Locate the cell with the specified text and output its (X, Y) center coordinate. 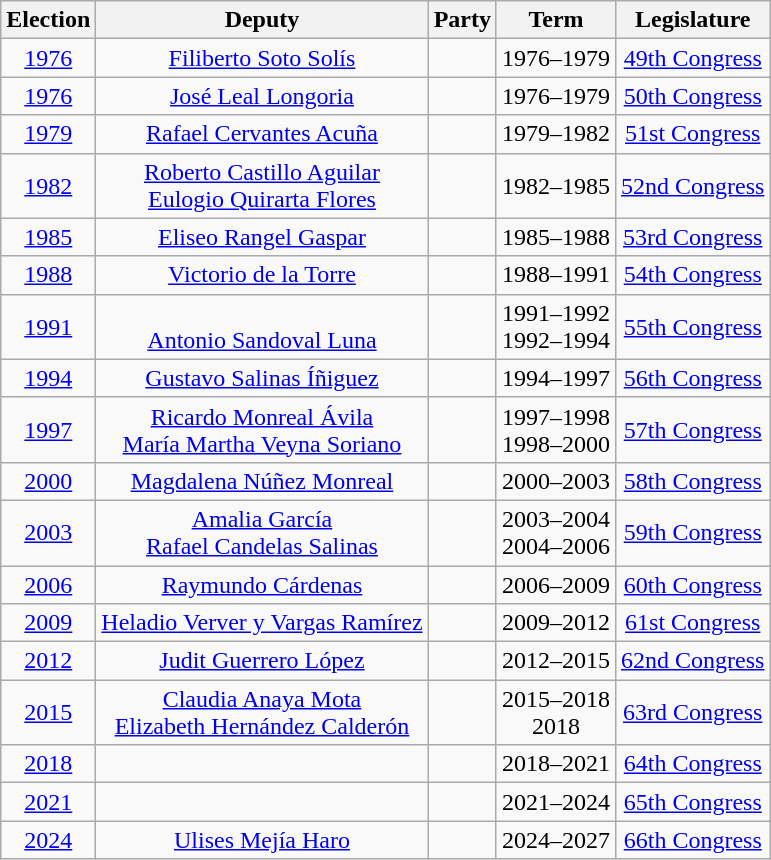
51st Congress (693, 134)
1982–1985 (556, 186)
49th Congress (693, 58)
1997 (48, 430)
2018–2021 (556, 764)
2015 (48, 712)
53rd Congress (693, 237)
1988–1991 (556, 275)
2024–2027 (556, 840)
2018 (48, 764)
Claudia Anaya Mota Elizabeth Hernández Calderón (262, 712)
2012–2015 (556, 661)
2015–20182018 (556, 712)
1988 (48, 275)
Eliseo Rangel Gaspar (262, 237)
1991 (48, 326)
62nd Congress (693, 661)
2021 (48, 802)
1985–1988 (556, 237)
Gustavo Salinas Íñiguez (262, 378)
60th Congress (693, 585)
1994 (48, 378)
Ulises Mejía Haro (262, 840)
1979–1982 (556, 134)
Election (48, 20)
2024 (48, 840)
1991–19921992–1994 (556, 326)
2009 (48, 623)
José Leal Longoria (262, 96)
64th Congress (693, 764)
1982 (48, 186)
Rafael Cervantes Acuña (262, 134)
Deputy (262, 20)
Victorio de la Torre (262, 275)
1985 (48, 237)
56th Congress (693, 378)
Party (462, 20)
2000–2003 (556, 481)
Judit Guerrero López (262, 661)
61st Congress (693, 623)
58th Congress (693, 481)
2006–2009 (556, 585)
2003 (48, 532)
2012 (48, 661)
50th Congress (693, 96)
Raymundo Cárdenas (262, 585)
2021–2024 (556, 802)
1979 (48, 134)
2009–2012 (556, 623)
Filiberto Soto Solís (262, 58)
Amalia GarcíaRafael Candelas Salinas (262, 532)
1994–1997 (556, 378)
Roberto Castillo AguilarEulogio Quirarta Flores (262, 186)
55th Congress (693, 326)
52nd Congress (693, 186)
59th Congress (693, 532)
2006 (48, 585)
Legislature (693, 20)
63rd Congress (693, 712)
2003–20042004–2006 (556, 532)
2000 (48, 481)
Antonio Sandoval Luna (262, 326)
1997–19981998–2000 (556, 430)
Term (556, 20)
66th Congress (693, 840)
65th Congress (693, 802)
Heladio Verver y Vargas Ramírez (262, 623)
Magdalena Núñez Monreal (262, 481)
57th Congress (693, 430)
54th Congress (693, 275)
Ricardo Monreal ÁvilaMaría Martha Veyna Soriano (262, 430)
